For the text-containing cell, return its midpoint in (x, y) coordinate format. 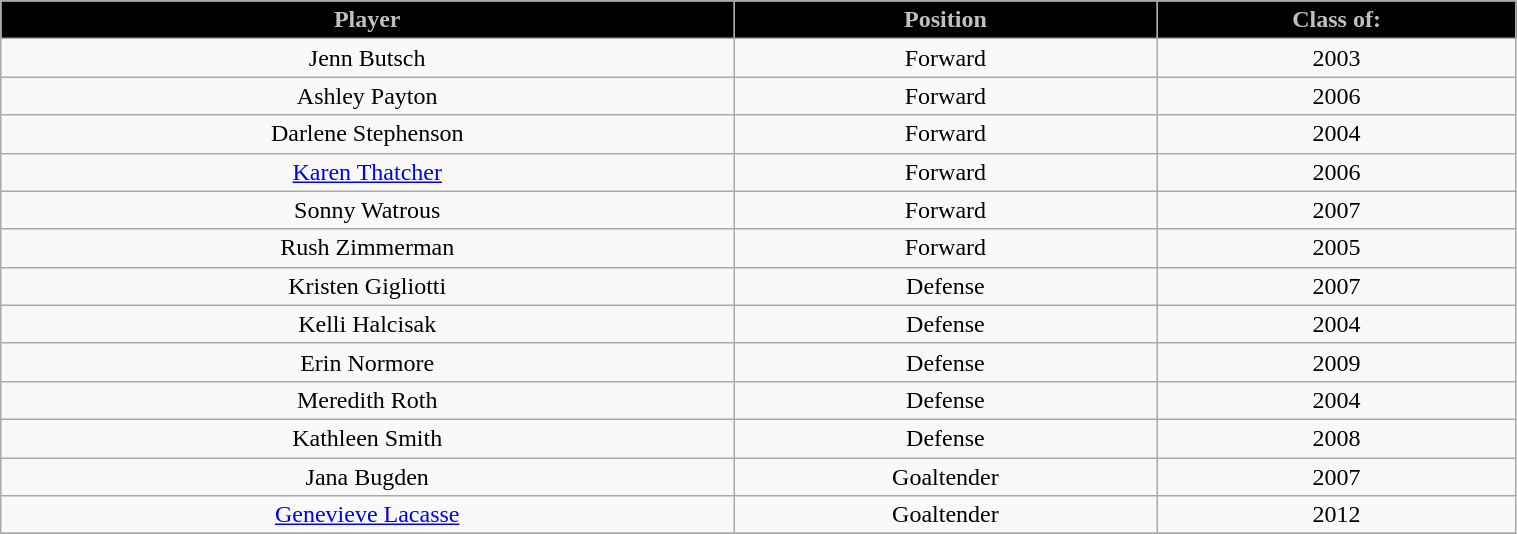
2012 (1336, 515)
Kathleen Smith (368, 438)
Darlene Stephenson (368, 134)
Jana Bugden (368, 477)
Sonny Watrous (368, 210)
Genevieve Lacasse (368, 515)
Karen Thatcher (368, 172)
2003 (1336, 58)
Kristen Gigliotti (368, 286)
2005 (1336, 248)
Kelli Halcisak (368, 324)
Position (946, 20)
Ashley Payton (368, 96)
2009 (1336, 362)
Jenn Butsch (368, 58)
Class of: (1336, 20)
2008 (1336, 438)
Rush Zimmerman (368, 248)
Erin Normore (368, 362)
Player (368, 20)
Meredith Roth (368, 400)
